Determine the (x, y) coordinate at the center of the cell enclosing the given text.  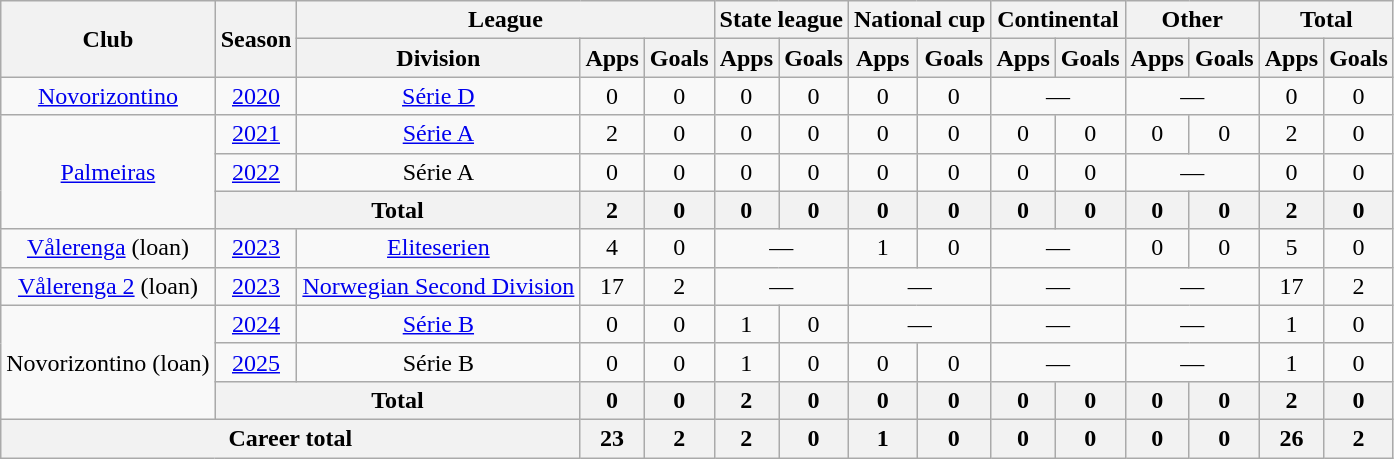
League (506, 20)
5 (1291, 248)
Série D (438, 96)
2021 (256, 134)
2025 (256, 362)
2024 (256, 324)
Vålerenga 2 (loan) (108, 286)
Palmeiras (108, 172)
4 (612, 248)
26 (1291, 438)
Season (256, 39)
Norwegian Second Division (438, 286)
Novorizontino (loan) (108, 362)
Vålerenga (loan) (108, 248)
Novorizontino (108, 96)
Continental (1058, 20)
2020 (256, 96)
National cup (919, 20)
State league (781, 20)
Career total (290, 438)
Club (108, 39)
Division (438, 58)
Eliteserien (438, 248)
2022 (256, 172)
23 (612, 438)
Other (1192, 20)
